Search for the cell housing the specified text and yield its [x, y] center coordinate. 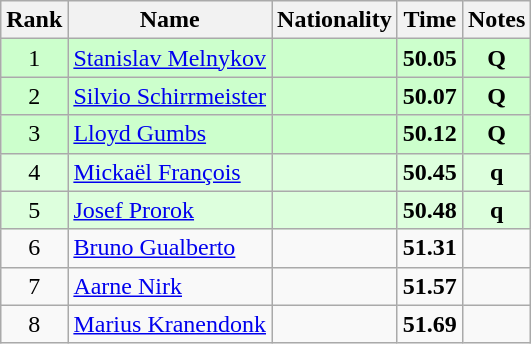
51.31 [430, 248]
5 [34, 210]
Aarne Nirk [170, 286]
6 [34, 248]
1 [34, 58]
Mickaël François [170, 172]
Lloyd Gumbs [170, 134]
7 [34, 286]
Silvio Schirrmeister [170, 96]
50.05 [430, 58]
50.07 [430, 96]
Name [170, 20]
4 [34, 172]
Rank [34, 20]
8 [34, 324]
Notes [496, 20]
3 [34, 134]
2 [34, 96]
Time [430, 20]
51.69 [430, 324]
Stanislav Melnykov [170, 58]
Nationality [335, 20]
Marius Kranendonk [170, 324]
50.45 [430, 172]
Josef Prorok [170, 210]
50.12 [430, 134]
Bruno Gualberto [170, 248]
50.48 [430, 210]
51.57 [430, 286]
